Return [X, Y] of the center of cell containing provided text 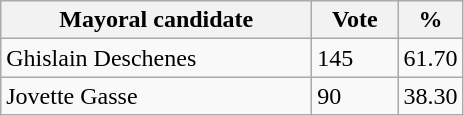
Mayoral candidate [156, 20]
Jovette Gasse [156, 96]
Ghislain Deschenes [156, 58]
Vote [355, 20]
38.30 [430, 96]
61.70 [430, 58]
145 [355, 58]
% [430, 20]
90 [355, 96]
